Find where the given text appears and provide that cell's center as [X, Y] coordinate. 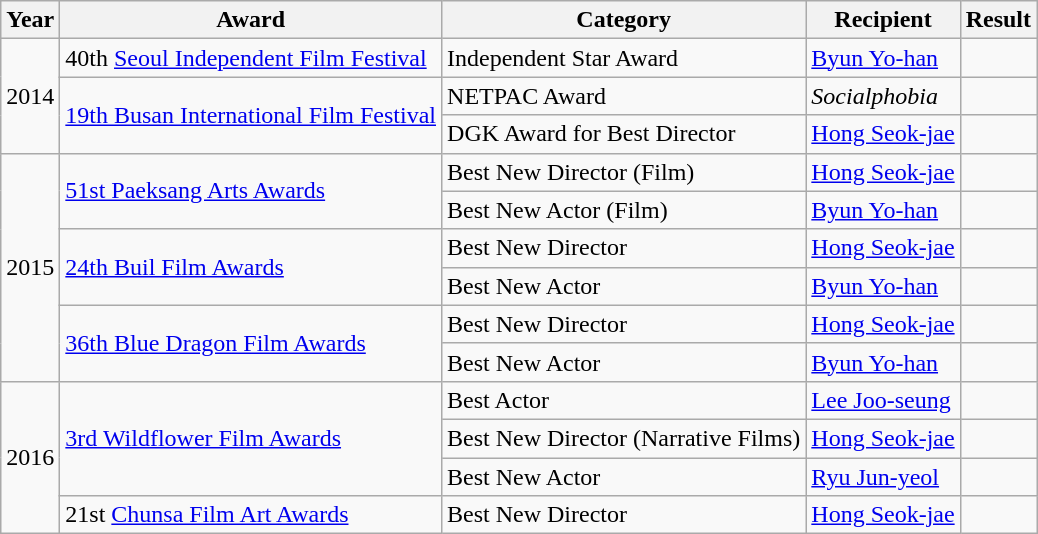
Best New Director (Narrative Films) [624, 438]
DGK Award for Best Director [624, 134]
Best Actor [624, 400]
Lee Joo-seung [883, 400]
Award [251, 20]
51st Paeksang Arts Awards [251, 191]
3rd Wildflower Film Awards [251, 438]
21st Chunsa Film Art Awards [251, 515]
36th Blue Dragon Film Awards [251, 343]
Category [624, 20]
40th Seoul Independent Film Festival [251, 58]
Socialphobia [883, 96]
Ryu Jun-yeol [883, 477]
Year [30, 20]
NETPAC Award [624, 96]
2014 [30, 96]
2016 [30, 457]
Best New Director (Film) [624, 172]
2015 [30, 267]
19th Busan International Film Festival [251, 115]
24th Buil Film Awards [251, 267]
Result [998, 20]
Independent Star Award [624, 58]
Best New Actor (Film) [624, 210]
Recipient [883, 20]
